Determine the (X, Y) coordinate at the center of the cell enclosing the given text.  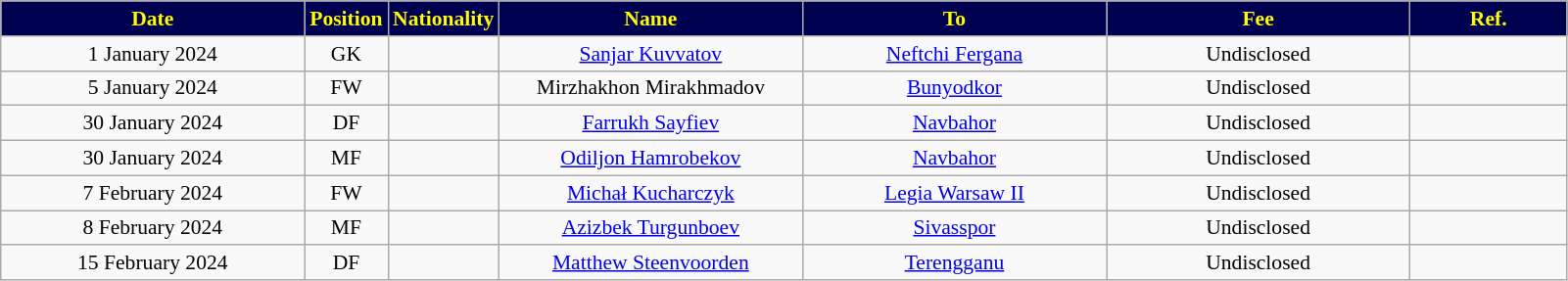
Legia Warsaw II (954, 193)
Mirzhakhon Mirakhmadov (650, 88)
Farrukh Sayfiev (650, 123)
1 January 2024 (153, 54)
Sanjar Kuvvatov (650, 54)
Azizbek Turgunboev (650, 228)
Name (650, 19)
Michał Kucharczyk (650, 193)
Position (347, 19)
8 February 2024 (153, 228)
Nationality (443, 19)
Neftchi Fergana (954, 54)
Terengganu (954, 263)
To (954, 19)
Odiljon Hamrobekov (650, 159)
Sivasspor (954, 228)
Ref. (1489, 19)
5 January 2024 (153, 88)
7 February 2024 (153, 193)
GK (347, 54)
Fee (1259, 19)
15 February 2024 (153, 263)
Date (153, 19)
Bunyodkor (954, 88)
Matthew Steenvoorden (650, 263)
